Scan for the cell matching the given text and deliver its [x, y] coordinate at center. 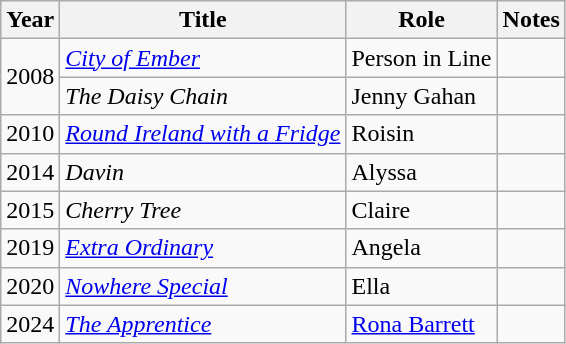
2024 [30, 324]
Roisin [422, 134]
Angela [422, 248]
2020 [30, 286]
2008 [30, 77]
Ella [422, 286]
2019 [30, 248]
Title [203, 20]
2014 [30, 172]
Person in Line [422, 58]
Cherry Tree [203, 210]
City of Ember [203, 58]
Rona Barrett [422, 324]
2010 [30, 134]
Jenny Gahan [422, 96]
The Apprentice [203, 324]
Alyssa [422, 172]
Year [30, 20]
2015 [30, 210]
Role [422, 20]
Extra Ordinary [203, 248]
Round Ireland with a Fridge [203, 134]
Notes [531, 20]
Nowhere Special [203, 286]
Claire [422, 210]
Davin [203, 172]
The Daisy Chain [203, 96]
